Capture the cell that displays the provided text and extract its (x, y) central coordinate. 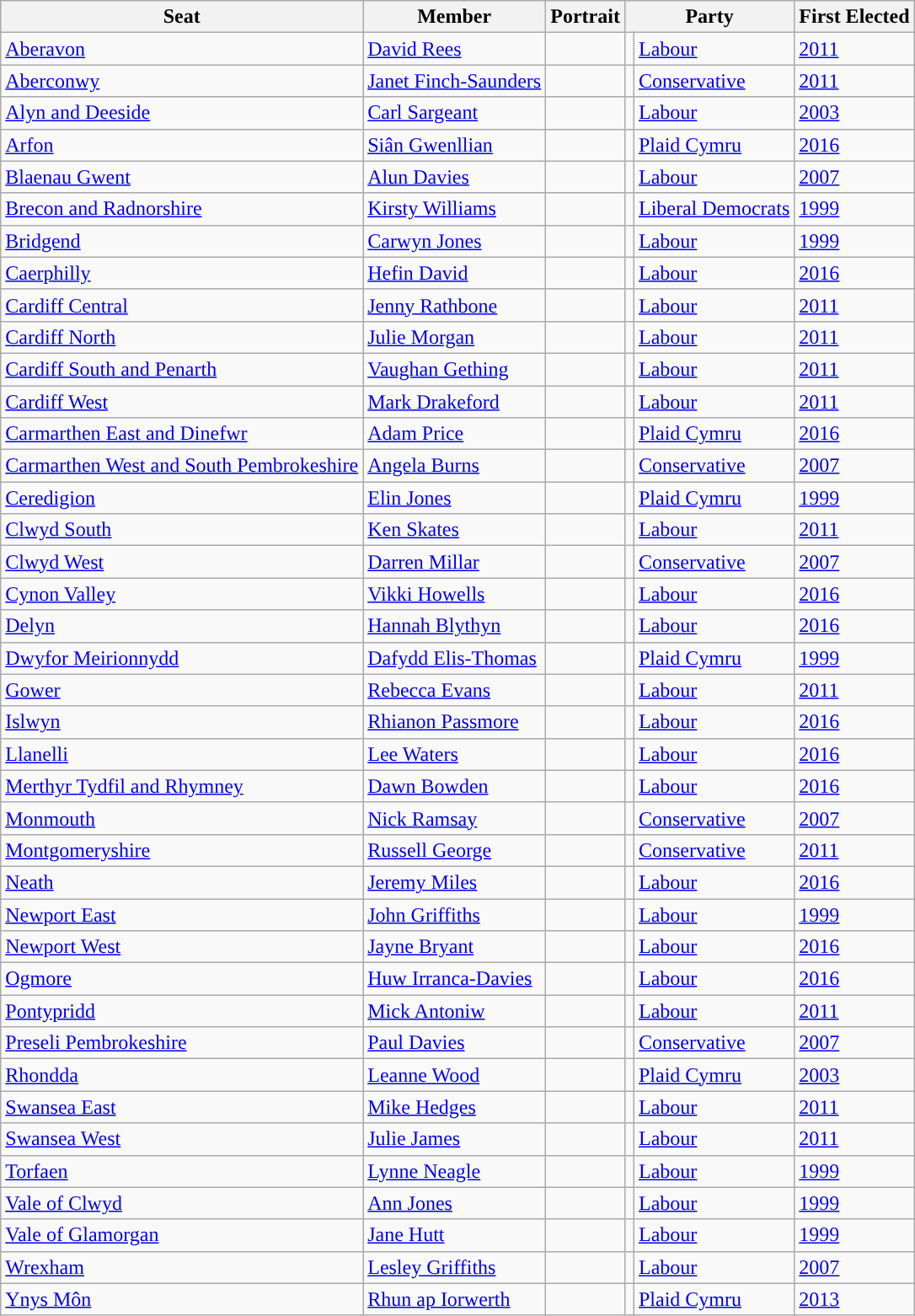
Merthyr Tydfil and Rhymney (182, 786)
Party (709, 17)
Lynne Neagle (455, 1171)
Caerphilly (182, 273)
Mike Hedges (455, 1107)
Jane Hutt (455, 1235)
Siân Gwenllian (455, 145)
Arfon (182, 145)
Gower (182, 690)
Aberconwy (182, 81)
Nick Ramsay (455, 818)
Delyn (182, 626)
Cardiff South and Penarth (182, 369)
Cardiff North (182, 337)
Rebecca Evans (455, 690)
2013 (854, 1299)
Wrexham (182, 1267)
Angela Burns (455, 466)
Janet Finch-Saunders (455, 81)
Jeremy Miles (455, 882)
Carwyn Jones (455, 241)
Darren Millar (455, 562)
Lee Waters (455, 754)
Neath (182, 882)
Torfaen (182, 1171)
Newport West (182, 947)
Rhondda (182, 1075)
Huw Irranca-Davies (455, 979)
Carl Sargeant (455, 113)
Mick Antoniw (455, 1011)
Vaughan Gething (455, 369)
Elin Jones (455, 498)
Portrait (586, 17)
Pontypridd (182, 1011)
Vikki Howells (455, 594)
Swansea West (182, 1139)
Hefin David (455, 273)
Dwyfor Meirionnydd (182, 658)
Ken Skates (455, 530)
Newport East (182, 914)
Alyn and Deeside (182, 113)
Monmouth (182, 818)
Rhianon Passmore (455, 722)
Liberal Democrats (714, 209)
Russell George (455, 850)
Ann Jones (455, 1203)
Ogmore (182, 979)
Vale of Glamorgan (182, 1235)
Cynon Valley (182, 594)
Leanne Wood (455, 1075)
Clwyd West (182, 562)
Aberavon (182, 49)
Julie Morgan (455, 337)
Seat (182, 17)
Blaenau Gwent (182, 177)
Jenny Rathbone (455, 305)
Julie James (455, 1139)
Preseli Pembrokeshire (182, 1043)
Dawn Bowden (455, 786)
David Rees (455, 49)
John Griffiths (455, 914)
Bridgend (182, 241)
Vale of Clwyd (182, 1203)
Carmarthen East and Dinefwr (182, 434)
Adam Price (455, 434)
Llanelli (182, 754)
Lesley Griffiths (455, 1267)
Jayne Bryant (455, 947)
Islwyn (182, 722)
Hannah Blythyn (455, 626)
Paul Davies (455, 1043)
Swansea East (182, 1107)
Rhun ap Iorwerth (455, 1299)
Dafydd Elis-Thomas (455, 658)
Ceredigion (182, 498)
Member (455, 17)
Montgomeryshire (182, 850)
Carmarthen West and South Pembrokeshire (182, 466)
Cardiff Central (182, 305)
Brecon and Radnorshire (182, 209)
Ynys Môn (182, 1299)
Mark Drakeford (455, 402)
Kirsty Williams (455, 209)
Clwyd South (182, 530)
Cardiff West (182, 402)
Alun Davies (455, 177)
First Elected (854, 17)
